Determine the (x, y) coordinate at the center of the cell enclosing the given text.  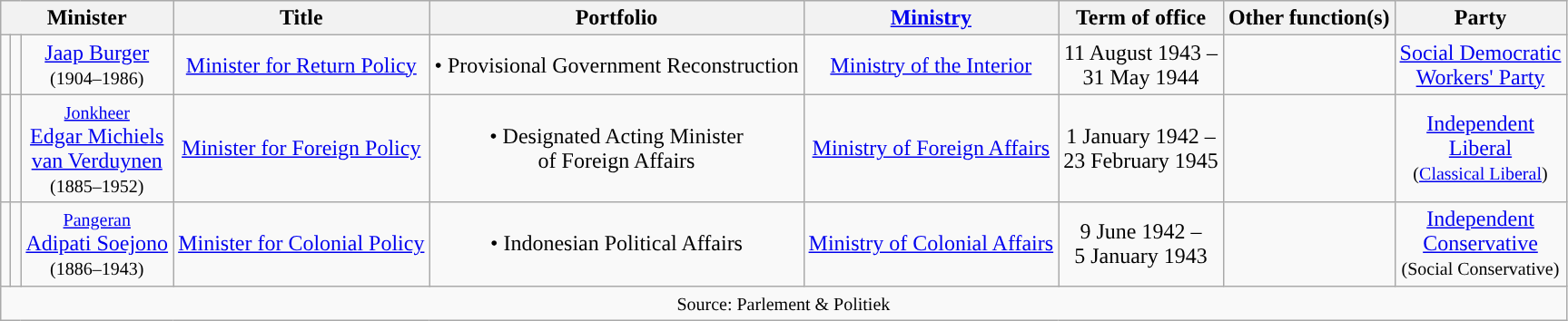
Source: Parlement & Politiek (784, 303)
Independent Conservative (Social Conservative) (1480, 244)
11 August 1943 – 31 May 1944 (1141, 65)
Ministry of the Interior (932, 65)
Ministry of Foreign Affairs (932, 149)
Other function(s) (1309, 18)
• Designated Acting Minister of Foreign Affairs (616, 149)
Minister for Colonial Policy (301, 244)
Jonkheer Edgar Michiels van Verduynen (1885–1952) (97, 149)
Term of office (1141, 18)
Minister (87, 18)
Minister for Foreign Policy (301, 149)
• Provisional Government Reconstruction (616, 65)
Jaap Burger (1904–1986) (97, 65)
1 January 1942 – 23 February 1945 (1141, 149)
• Indonesian Political Affairs (616, 244)
Party (1480, 18)
9 June 1942 – 5 January 1943 (1141, 244)
Ministry (932, 18)
Minister for Return Policy (301, 65)
Social Democratic Workers' Party (1480, 65)
Ministry of Colonial Affairs (932, 244)
Independent Liberal (Classical Liberal) (1480, 149)
Pangeran Adipati Soejono (1886–1943) (97, 244)
Portfolio (616, 18)
Title (301, 18)
